Provide the [x, y] coordinate of the cell's center where the given text is located.  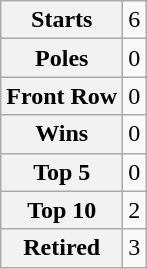
Top 10 [62, 210]
Starts [62, 20]
Poles [62, 58]
6 [134, 20]
Front Row [62, 96]
2 [134, 210]
3 [134, 248]
Retired [62, 248]
Top 5 [62, 172]
Wins [62, 134]
